Find where the given text appears and provide that cell's center as (X, Y) coordinate. 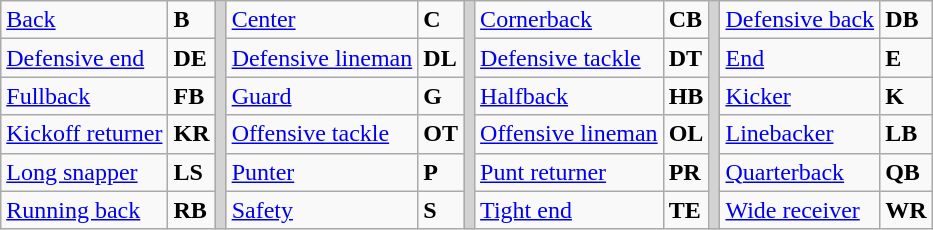
RB (192, 210)
TE (686, 210)
Linebacker (800, 134)
E (906, 58)
HB (686, 96)
CB (686, 20)
Kicker (800, 96)
C (441, 20)
Defensive end (84, 58)
DE (192, 58)
Defensive back (800, 20)
Defensive tackle (570, 58)
KR (192, 134)
Offensive tackle (322, 134)
LS (192, 172)
Tight end (570, 210)
Offensive lineman (570, 134)
G (441, 96)
Wide receiver (800, 210)
Safety (322, 210)
DT (686, 58)
WR (906, 210)
Guard (322, 96)
Halfback (570, 96)
Long snapper (84, 172)
OL (686, 134)
Punter (322, 172)
FB (192, 96)
DB (906, 20)
DL (441, 58)
OT (441, 134)
Center (322, 20)
P (441, 172)
K (906, 96)
LB (906, 134)
End (800, 58)
Kickoff returner (84, 134)
Running back (84, 210)
PR (686, 172)
Defensive lineman (322, 58)
QB (906, 172)
B (192, 20)
S (441, 210)
Back (84, 20)
Punt returner (570, 172)
Quarterback (800, 172)
Fullback (84, 96)
Cornerback (570, 20)
